Return the (X, Y) coordinate for the center point of the cell that contains the specified text.  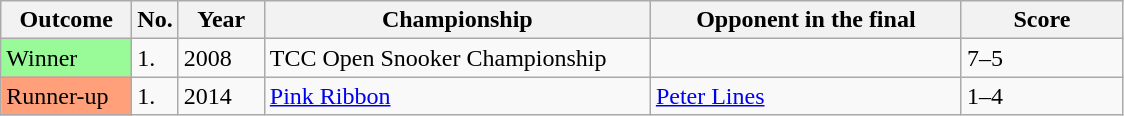
Runner-up (66, 96)
No. (155, 20)
1–4 (1042, 96)
Score (1042, 20)
2014 (221, 96)
Peter Lines (806, 96)
Championship (457, 20)
Opponent in the final (806, 20)
Outcome (66, 20)
Year (221, 20)
Pink Ribbon (457, 96)
Winner (66, 58)
7–5 (1042, 58)
TCC Open Snooker Championship (457, 58)
2008 (221, 58)
